Output the (X, Y) coordinate of the center of the cell containing the given text.  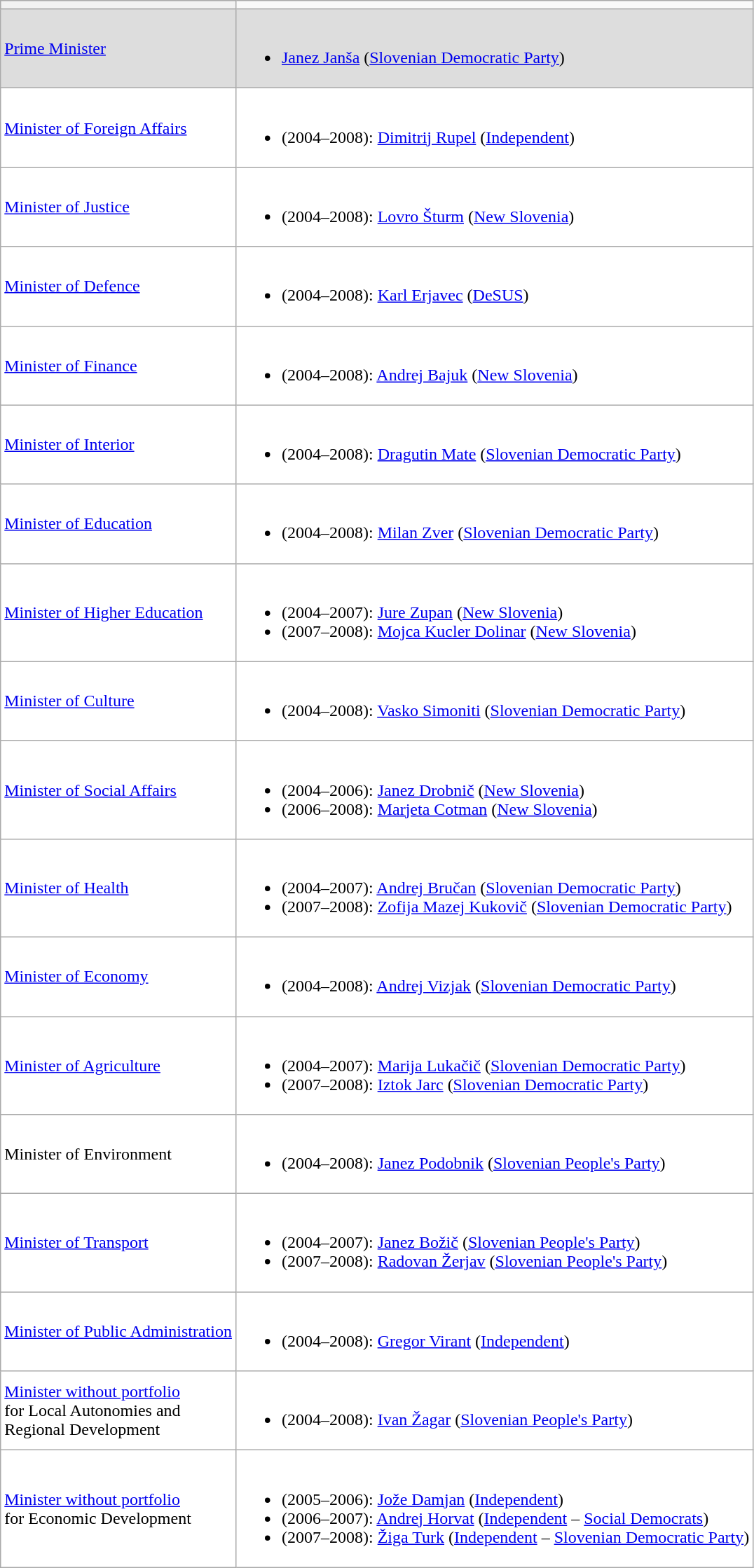
(2004–2008): Vasko Simoniti (Slovenian Democratic Party) (494, 701)
(2004–2007): Marija Lukačič (Slovenian Democratic Party)(2007–2008): Iztok Jarc (Slovenian Democratic Party) (494, 1066)
(2004–2008): Janez Podobnik (Slovenian People's Party) (494, 1155)
Minister of Economy (118, 977)
Janez Janša (Slovenian Democratic Party) (494, 49)
(2004–2007): Jure Zupan (New Slovenia)(2007–2008): Mojca Kucler Dolinar (New Slovenia) (494, 612)
Minister of Public Administration (118, 1331)
(2004–2006): Janez Drobnič (New Slovenia)(2006–2008): Marjeta Cotman (New Slovenia) (494, 790)
Prime Minister (118, 49)
(2004–2008): Milan Zver (Slovenian Democratic Party) (494, 524)
(2004–2008): Karl Erjavec (DeSUS) (494, 286)
Minister of Agriculture (118, 1066)
(2004–2008): Lovro Šturm (New Slovenia) (494, 207)
Minister of Environment (118, 1155)
(2004–2008): Andrej Vizjak (Slovenian Democratic Party) (494, 977)
(2004–2008): Andrej Bajuk (New Slovenia) (494, 366)
Minister without portfolio for Economic Development (118, 1509)
Minister of Transport (118, 1243)
Minister of Foreign Affairs (118, 128)
(2004–2008): Dimitrij Rupel (Independent) (494, 128)
Minister of Interior (118, 444)
(2004–2008): Gregor Virant (Independent) (494, 1331)
Minister without portfolio for Local Autonomies and Regional Development (118, 1411)
Minister of Social Affairs (118, 790)
Minister of Finance (118, 366)
Minister of Education (118, 524)
Minister of Higher Education (118, 612)
Minister of Culture (118, 701)
Minister of Justice (118, 207)
(2004–2008): Ivan Žagar (Slovenian People's Party) (494, 1411)
Minister of Health (118, 888)
(2004–2007): Andrej Bručan (Slovenian Democratic Party)(2007–2008): Zofija Mazej Kukovič (Slovenian Democratic Party) (494, 888)
(2004–2007): Janez Božič (Slovenian People's Party)(2007–2008): Radovan Žerjav (Slovenian People's Party) (494, 1243)
Minister of Defence (118, 286)
(2004–2008): Dragutin Mate (Slovenian Democratic Party) (494, 444)
